Return (X, Y) of the center of cell containing provided text 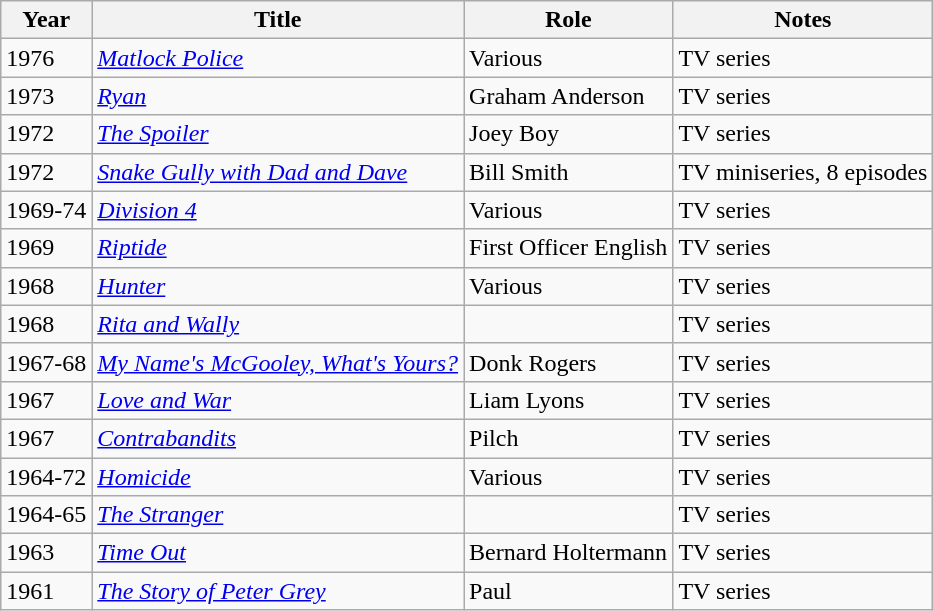
Rita and Wally (278, 324)
1964-65 (46, 515)
Matlock Police (278, 58)
Contrabandits (278, 438)
Ryan (278, 96)
1961 (46, 591)
1969 (46, 248)
1964-72 (46, 477)
Liam Lyons (568, 400)
Donk Rogers (568, 362)
The Story of Peter Grey (278, 591)
My Name's McGooley, What's Yours? (278, 362)
Graham Anderson (568, 96)
1963 (46, 553)
Joey Boy (568, 134)
Notes (803, 20)
Year (46, 20)
The Spoiler (278, 134)
The Stranger (278, 515)
Paul (568, 591)
Role (568, 20)
1973 (46, 96)
Title (278, 20)
First Officer English (568, 248)
TV miniseries, 8 episodes (803, 172)
1969-74 (46, 210)
Snake Gully with Dad and Dave (278, 172)
Division 4 (278, 210)
Bernard Holtermann (568, 553)
Riptide (278, 248)
Time Out (278, 553)
1967-68 (46, 362)
Love and War (278, 400)
Hunter (278, 286)
Pilch (568, 438)
Bill Smith (568, 172)
1976 (46, 58)
Homicide (278, 477)
